From the cell containing the given text, extract its center point as (X, Y) coordinate. 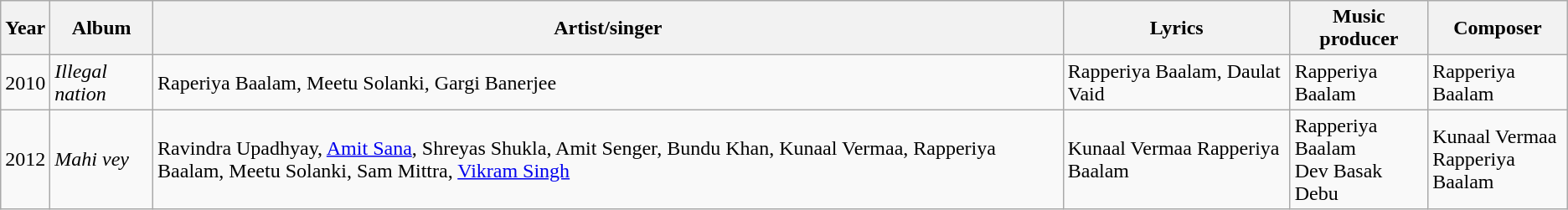
Album (102, 28)
Mahi vey (102, 159)
Kunaal Vermaa Rapperiya Baalam (1176, 159)
Composer (1498, 28)
Music producer (1359, 28)
Ravindra Upadhyay, Amit Sana, Shreyas Shukla, Amit Senger, Bundu Khan, Kunaal Vermaa, Rapperiya Baalam, Meetu Solanki, Sam Mittra, Vikram Singh (608, 159)
Illegal nation (102, 82)
2012 (25, 159)
Year (25, 28)
Kunaal VermaaRapperiya Baalam (1498, 159)
Raperiya Baalam, Meetu Solanki, Gargi Banerjee (608, 82)
Artist/singer (608, 28)
Rapperiya Baalam, Daulat Vaid (1176, 82)
2010 (25, 82)
Lyrics (1176, 28)
Rapperiya BaalamDev Basak Debu (1359, 159)
